Return (x, y) of the center of cell containing provided text 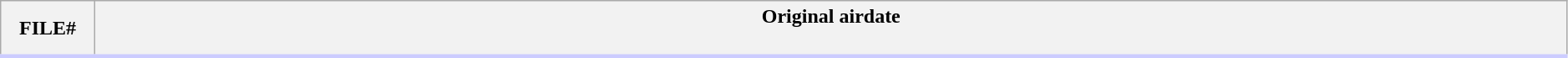
Original airdate (830, 29)
FILE# (48, 29)
